For the text-containing cell, return its midpoint in [x, y] coordinate format. 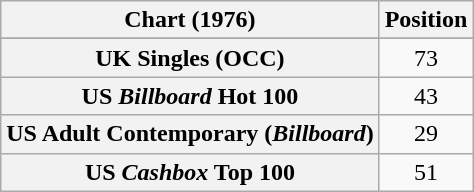
Chart (1976) [190, 20]
US Adult Contemporary (Billboard) [190, 134]
UK Singles (OCC) [190, 58]
29 [426, 134]
US Cashbox Top 100 [190, 172]
US Billboard Hot 100 [190, 96]
73 [426, 58]
43 [426, 96]
51 [426, 172]
Position [426, 20]
